Provide the [x, y] coordinate of the cell's center where the given text is located.  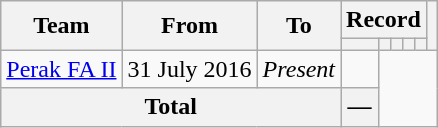
Total [171, 107]
Team [62, 26]
Present [298, 69]
— [360, 107]
Record [384, 20]
To [298, 26]
31 July 2016 [190, 69]
Perak FA II [62, 69]
From [190, 26]
